Find where the given text appears and provide that cell's center as (X, Y) coordinate. 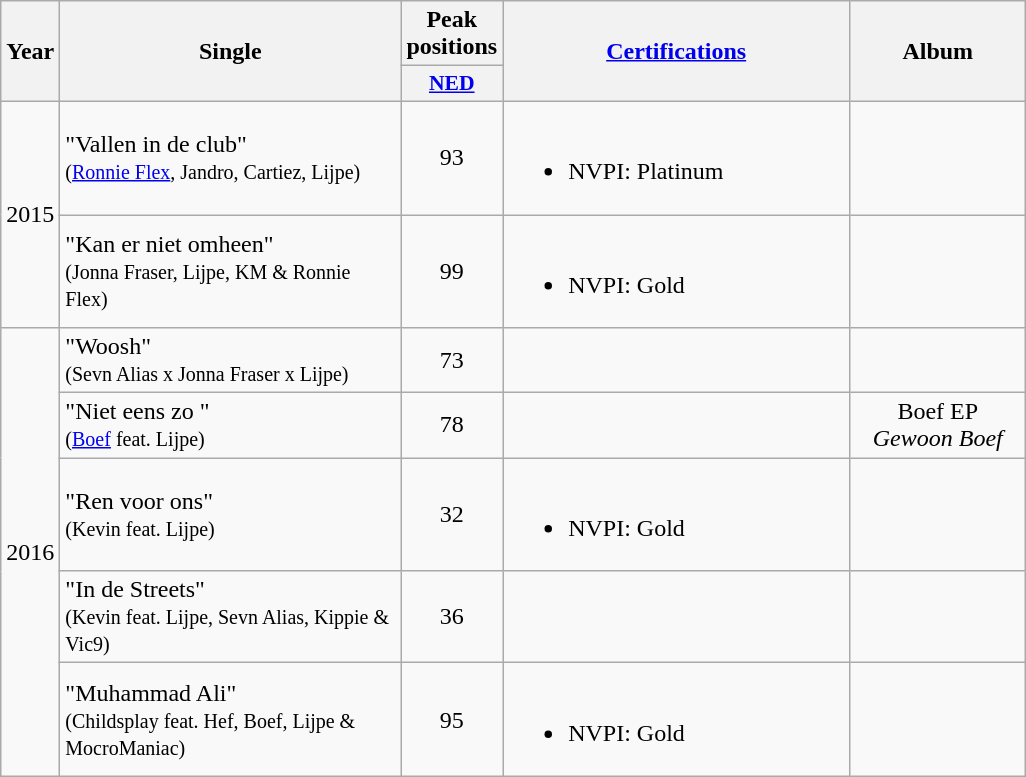
Peak positions (452, 34)
32 (452, 514)
Single (230, 52)
36 (452, 617)
"Ren voor ons"(Kevin feat. Lijpe) (230, 514)
"Kan er niet omheen"(Jonna Fraser, Lijpe, KM & Ronnie Flex) (230, 270)
"In de Streets"(Kevin feat. Lijpe, Sevn Alias, Kippie & Vic9) (230, 617)
73 (452, 360)
NVPI: Platinum (676, 158)
95 (452, 720)
Certifications (676, 52)
"Niet eens zo "(Boef feat. Lijpe) (230, 426)
Year (30, 52)
"Vallen in de club"(Ronnie Flex, Jandro, Cartiez, Lijpe) (230, 158)
Boef EPGewoon Boef (938, 426)
NED (452, 84)
"Muhammad Ali"(Childsplay feat. Hef, Boef, Lijpe & MocroManiac) (230, 720)
Album (938, 52)
93 (452, 158)
2016 (30, 552)
"Woosh"(Sevn Alias x Jonna Fraser x Lijpe) (230, 360)
78 (452, 426)
2015 (30, 214)
99 (452, 270)
